Output the (X, Y) coordinate of the center of the cell containing the given text.  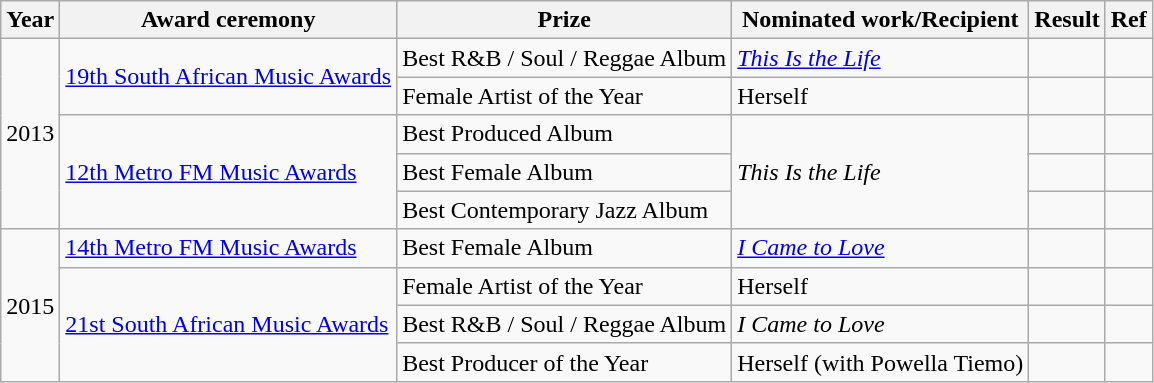
Best Contemporary Jazz Album (564, 210)
2015 (30, 305)
12th Metro FM Music Awards (228, 172)
2013 (30, 134)
21st South African Music Awards (228, 324)
Best Produced Album (564, 134)
Best Producer of the Year (564, 362)
Prize (564, 20)
Award ceremony (228, 20)
14th Metro FM Music Awards (228, 248)
Herself (with Powella Tiemo) (880, 362)
19th South African Music Awards (228, 77)
Year (30, 20)
Ref (1128, 20)
Nominated work/Recipient (880, 20)
Result (1067, 20)
